Find where the given text appears and provide that cell's center as [X, Y] coordinate. 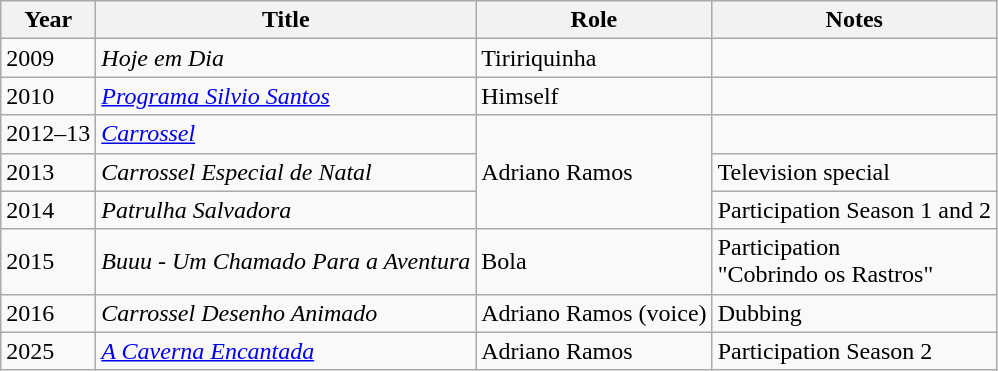
Television special [854, 172]
2013 [48, 172]
Buuu - Um Chamado Para a Aventura [286, 262]
2014 [48, 210]
Programa Silvio Santos [286, 96]
Role [594, 20]
Tiririquinha [594, 58]
Participation"Cobrindo os Rastros" [854, 262]
2025 [48, 351]
Bola [594, 262]
Himself [594, 96]
A Caverna Encantada [286, 351]
2015 [48, 262]
Title [286, 20]
2016 [48, 313]
Carrossel Especial de Natal [286, 172]
2009 [48, 58]
2012–13 [48, 134]
Year [48, 20]
Dubbing [854, 313]
Notes [854, 20]
Hoje em Dia [286, 58]
Participation Season 1 and 2 [854, 210]
Adriano Ramos (voice) [594, 313]
Participation Season 2 [854, 351]
Carrossel [286, 134]
Carrossel Desenho Animado [286, 313]
2010 [48, 96]
Patrulha Salvadora [286, 210]
